Find where the given text appears and provide that cell's center as [x, y] coordinate. 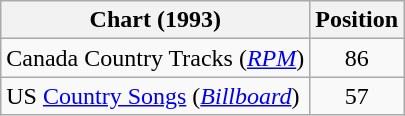
Position [357, 20]
Chart (1993) [156, 20]
86 [357, 58]
Canada Country Tracks (RPM) [156, 58]
US Country Songs (Billboard) [156, 96]
57 [357, 96]
